Find where the given text appears and provide that cell's center as [x, y] coordinate. 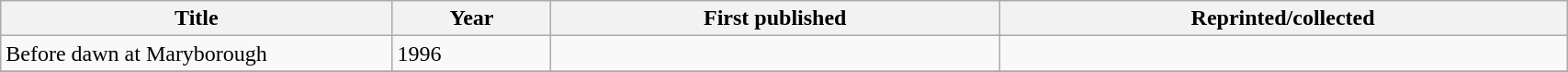
First published [775, 18]
Before dawn at Maryborough [197, 54]
Year [472, 18]
Title [197, 18]
1996 [472, 54]
Reprinted/collected [1283, 18]
